Extract the (x, y) coordinate from the center of the cell holding the provided text.  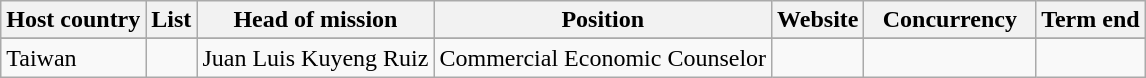
List (172, 20)
Head of mission (316, 20)
Host country (74, 20)
Concurrency (950, 20)
Term end (1091, 20)
Position (603, 20)
Commercial Economic Counselor (603, 58)
Taiwan (74, 58)
Website (818, 20)
Juan Luis Kuyeng Ruiz (316, 58)
